Scan for the cell matching the given text and deliver its (x, y) coordinate at center. 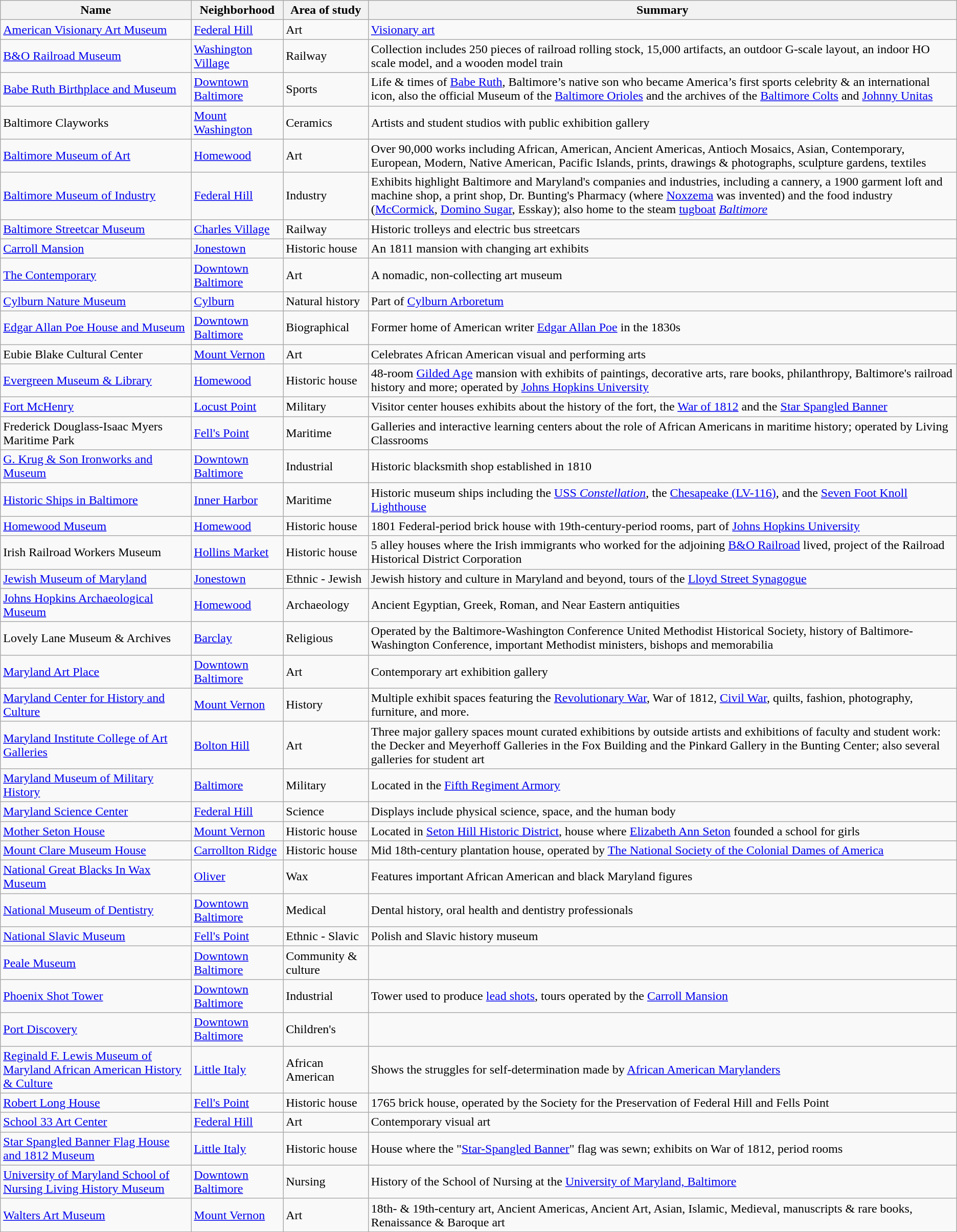
Natural history (326, 301)
B&O Railroad Museum (96, 56)
Historic blacksmith shop established in 1810 (663, 466)
Historic museum ships including the USS Constellation, the Chesapeake (LV-116), and the Seven Foot Knoll Lighthouse (663, 500)
Jewish Museum of Maryland (96, 579)
Science (326, 811)
1765 brick house, operated by the Society for the Preservation of Federal Hill and Fells Point (663, 1103)
Contemporary visual art (663, 1122)
Contemporary art exhibition gallery (663, 672)
Port Discovery (96, 1030)
Nursing (326, 1182)
Maryland Science Center (96, 811)
Historic Ships in Baltimore (96, 500)
Medical (326, 910)
Industry (326, 196)
An 1811 mansion with changing art exhibits (663, 248)
Sports (326, 89)
Mid 18th-century plantation house, operated by The National Society of the Colonial Dames of America (663, 851)
Bolton Hill (237, 745)
Walters Art Museum (96, 1215)
Part of Cylburn Arboretum (663, 301)
Cylburn Nature Museum (96, 301)
History of the School of Nursing at the University of Maryland, Baltimore (663, 1182)
Tower used to produce lead shots, tours operated by the Carroll Mansion (663, 996)
Located in the Fifth Regiment Armory (663, 785)
Dental history, oral health and dentistry professionals (663, 910)
Maryland Art Place (96, 672)
Hollins Market (237, 552)
Evergreen Museum & Library (96, 380)
The Contemporary (96, 275)
Artists and student studios with public exhibition gallery (663, 123)
Baltimore Clayworks (96, 123)
Mother Seton House (96, 831)
Children's (326, 1030)
Ethnic - Jewish (326, 579)
Baltimore Museum of Art (96, 155)
Baltimore Streetcar Museum (96, 229)
Former home of American writer Edgar Allan Poe in the 1830s (663, 327)
Carroll Mansion (96, 248)
Visitor center houses exhibits about the history of the fort, the War of 1812 and the Star Spangled Banner (663, 407)
Washington Village (237, 56)
Shows the struggles for self-determination made by African American Marylanders (663, 1069)
History (326, 704)
Reginald F. Lewis Museum of Maryland African American History & Culture (96, 1069)
18th- & 19th-century art, Ancient Americas, Ancient Art, Asian, Islamic, Medieval, manuscripts & rare books, Renaissance & Baroque art (663, 1215)
African American (326, 1069)
Phoenix Shot Tower (96, 996)
Maryland Center for History and Culture (96, 704)
Located in Seton Hill Historic District, house where Elizabeth Ann Seton founded a school for girls (663, 831)
Ancient Egyptian, Greek, Roman, and Near Eastern antiquities (663, 605)
National Slavic Museum (96, 937)
Babe Ruth Birthplace and Museum (96, 89)
Lovely Lane Museum & Archives (96, 638)
Ceramics (326, 123)
Area of study (326, 10)
Displays include physical science, space, and the human body (663, 811)
National Great Blacks In Wax Museum (96, 877)
University of Maryland School of Nursing Living History Museum (96, 1182)
G. Krug & Son Ironworks and Museum (96, 466)
5 alley houses where the Irish immigrants who worked for the adjoining B&O Railroad lived, project of the Railroad Historical District Corporation (663, 552)
Irish Railroad Workers Museum (96, 552)
Historic trolleys and electric bus streetcars (663, 229)
Locust Point (237, 407)
Baltimore Museum of Industry (96, 196)
Maryland Museum of Military History (96, 785)
Visionary art (663, 30)
Frederick Douglass-Isaac Myers Maritime Park (96, 434)
Peale Museum (96, 963)
Barclay (237, 638)
Jewish history and culture in Maryland and beyond, tours of the Lloyd Street Synagogue (663, 579)
Wax (326, 877)
Robert Long House (96, 1103)
Mount Clare Museum House (96, 851)
Maryland Institute College of Art Galleries (96, 745)
Features important African American and black Maryland figures (663, 877)
Fort McHenry (96, 407)
Community & culture (326, 963)
Polish and Slavic history museum (663, 937)
Edgar Allan Poe House and Museum (96, 327)
Baltimore (237, 785)
Neighborhood (237, 10)
Ethnic - Slavic (326, 937)
Carrollton Ridge (237, 851)
Biographical (326, 327)
Celebrates African American visual and performing arts (663, 354)
Summary (663, 10)
Mount Washington (237, 123)
Inner Harbor (237, 500)
Archaeology (326, 605)
1801 Federal-period brick house with 19th-century-period rooms, part of Johns Hopkins University (663, 526)
Homewood Museum (96, 526)
American Visionary Art Museum (96, 30)
Galleries and interactive learning centers about the role of African Americans in maritime history; operated by Living Classrooms (663, 434)
A nomadic, non-collecting art museum (663, 275)
National Museum of Dentistry (96, 910)
Johns Hopkins Archaeological Museum (96, 605)
Oliver (237, 877)
Religious (326, 638)
Eubie Blake Cultural Center (96, 354)
Multiple exhibit spaces featuring the Revolutionary War, War of 1812, Civil War, quilts, fashion, photography, furniture, and more. (663, 704)
School 33 Art Center (96, 1122)
Star Spangled Banner Flag House and 1812 Museum (96, 1148)
Charles Village (237, 229)
House where the "Star-Spangled Banner" flag was sewn; exhibits on War of 1812, period rooms (663, 1148)
Cylburn (237, 301)
Name (96, 10)
